Output the (X, Y) coordinate of the center of the cell containing the given text.  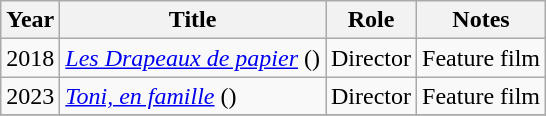
Notes (482, 20)
Toni, en famille () (193, 96)
Role (372, 20)
Les Drapeaux de papier () (193, 58)
Year (30, 20)
Title (193, 20)
2023 (30, 96)
2018 (30, 58)
